Capture the cell that displays the provided text and extract its (X, Y) central coordinate. 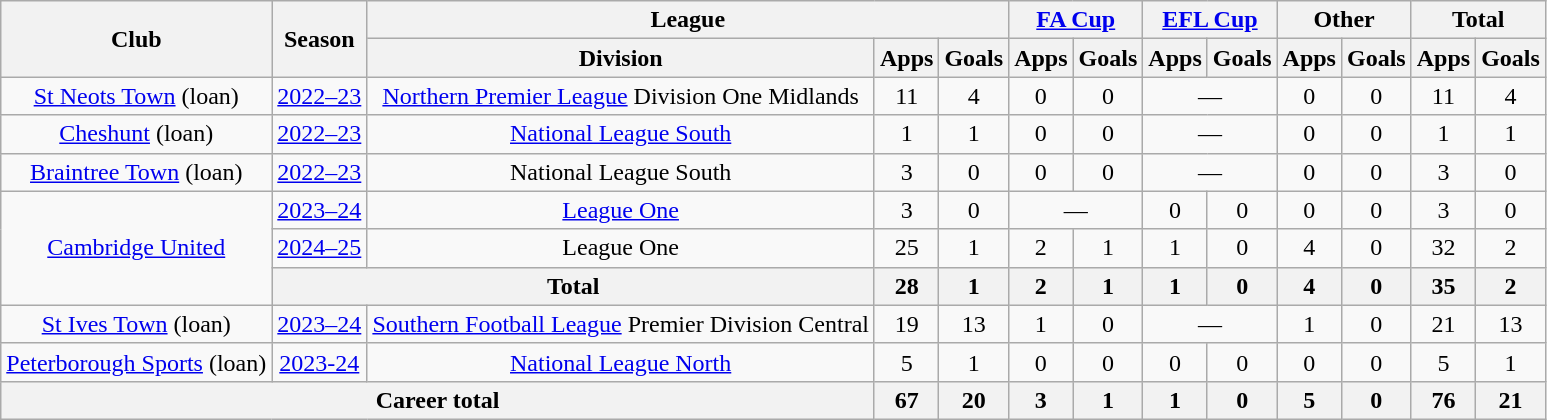
Club (136, 39)
25 (906, 248)
EFL Cup (1210, 20)
Career total (438, 400)
Southern Football League Premier Division Central (621, 324)
St Ives Town (loan) (136, 324)
Northern Premier League Division One Midlands (621, 96)
32 (1443, 248)
76 (1443, 400)
2023-24 (320, 362)
Cheshunt (loan) (136, 134)
2024–25 (320, 248)
19 (906, 324)
National League North (621, 362)
Braintree Town (loan) (136, 172)
28 (906, 286)
League (688, 20)
Season (320, 39)
St Neots Town (loan) (136, 96)
Cambridge United (136, 248)
20 (974, 400)
35 (1443, 286)
Peterborough Sports (loan) (136, 362)
67 (906, 400)
Division (621, 58)
FA Cup (1076, 20)
Other (1344, 20)
